Provide the (x, y) coordinate of the cell's center where the given text is located.  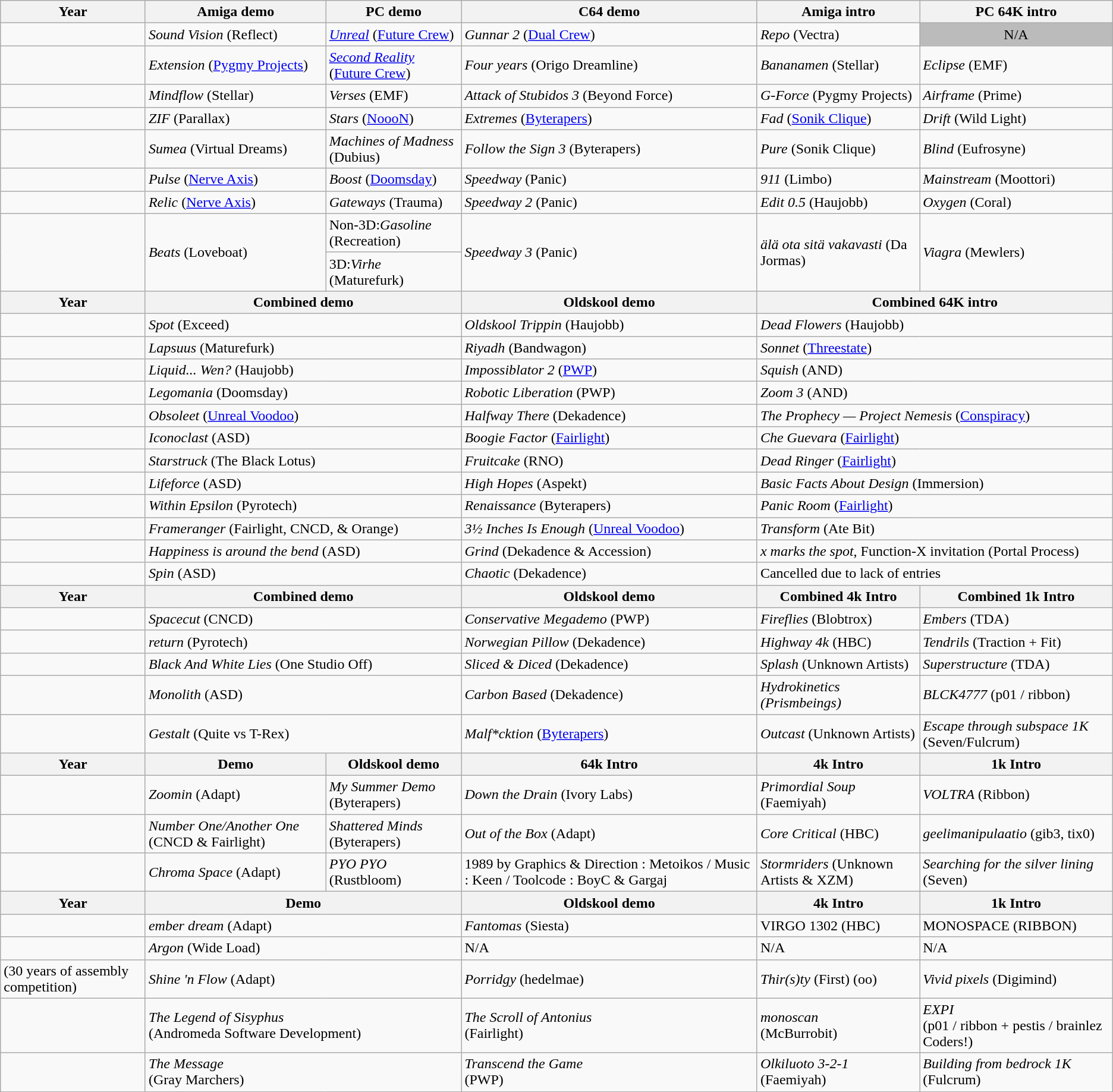
64k Intro (609, 764)
Beats (Loveboat) (235, 252)
Squish (AND) (935, 370)
Zoom 3 (AND) (935, 393)
Within Epsilon (Pyrotech) (303, 506)
Transcend the Game(PWP) (609, 1072)
Tendrils (Traction + Fit) (1016, 641)
VIRGO 1302 (HBC) (838, 926)
Spacecut (CNCD) (303, 619)
Sonnet (Threestate) (935, 348)
Highway 4k (HBC) (838, 641)
Lifeforce (ASD) (303, 483)
x marks the spot, Function-X invitation (Portal Process) (935, 551)
Shattered Minds (Byterapers) (394, 833)
Splash (Unknown Artists) (838, 664)
Bananamen (Stellar) (838, 65)
Primordial Soup (Faemiyah) (838, 795)
Follow the Sign 3 (Byterapers) (609, 149)
Monolith (ASD) (303, 694)
The Message(Gray Marchers) (303, 1072)
Dead Flowers (Haujobb) (935, 325)
Starstruck (The Black Lotus) (303, 461)
Blind (Eufrosyne) (1016, 149)
Verses (EMF) (394, 96)
Oldskool Trippin (Haujobb) (609, 325)
älä ota sitä vakavasti (Da Jormas) (838, 252)
Chroma Space (Adapt) (235, 873)
Extremes (Byterapers) (609, 118)
1989 by Graphics & Direction : Metoikos / Music : Keen / Toolcode : BoyC & Gargaj (609, 873)
Boost (Doomsday) (394, 180)
Riyadh (Bandwagon) (609, 348)
Stars (NoooN) (394, 118)
Edit 0.5 (Haujobb) (838, 202)
Escape through subspace 1K (Seven/Fulcrum) (1016, 734)
Down the Drain (Ivory Labs) (609, 795)
Searching for the silver lining (Seven) (1016, 873)
My Summer Demo (Byterapers) (394, 795)
Stormriders (Unknown Artists & XZM) (838, 873)
Renaissance (Byterapers) (609, 506)
Shine 'n Flow (Adapt) (303, 978)
Drift (Wild Light) (1016, 118)
The Legend of Sisyphus(Andromeda Software Development) (303, 1025)
Fruitcake (RNO) (609, 461)
ember dream (Adapt) (303, 926)
Amiga demo (235, 12)
Pure (Sonik Clique) (838, 149)
Boogie Factor (Fairlight) (609, 438)
Robotic Liberation (PWP) (609, 393)
ZIF (Parallax) (235, 118)
Halfway There (Dekadence) (609, 416)
G-Force (Pygmy Projects) (838, 96)
Spot (Exceed) (303, 325)
Fireflies (Blobtrox) (838, 619)
Speedway 3 (Panic) (609, 252)
Oxygen (Coral) (1016, 202)
Combined 1k Intro (1016, 596)
C64 demo (609, 12)
Impossiblator 2 (PWP) (609, 370)
Legomania (Doomsday) (303, 393)
Viagra (Mewlers) (1016, 252)
3D:Virhe (Maturefurk) (394, 271)
Core Critical (HBC) (838, 833)
(30 years of assembly competition) (73, 978)
Speedway 2 (Panic) (609, 202)
Hydrokinetics (Prismbeings) (838, 694)
Superstructure (TDA) (1016, 664)
Unreal (Future Crew) (394, 34)
Speedway (Panic) (609, 180)
Building from bedrock 1K(Fulcrum) (1016, 1072)
Four years (Origo Dreamline) (609, 65)
PYO PYO (Rustbloom) (394, 873)
The Scroll of Antonius(Fairlight) (609, 1025)
Happiness is around the bend (ASD) (303, 551)
Eclipse (EMF) (1016, 65)
Vivid pixels (Digimind) (1016, 978)
Outcast (Unknown Artists) (838, 734)
Che Guevara (Fairlight) (935, 438)
Mindflow (Stellar) (235, 96)
Repo (Vectra) (838, 34)
Attack of Stubidos 3 (Beyond Force) (609, 96)
Norwegian Pillow (Dekadence) (609, 641)
Number One/Another One (CNCD & Fairlight) (235, 833)
Gestalt (Quite vs T-Rex) (303, 734)
Dead Ringer (Fairlight) (935, 461)
MONOSPACE (RIBBON) (1016, 926)
The Prophecy — Project Nemesis (Conspiracy) (935, 416)
Conservative Megademo (PWP) (609, 619)
Combined 4k Intro (838, 596)
EXPI(p01 / ribbon + pestis / brainlez Coders!) (1016, 1025)
Embers (TDA) (1016, 619)
Zoomin (Adapt) (235, 795)
Malf*cktion (Byterapers) (609, 734)
Fad (Sonik Clique) (838, 118)
Combined 64K intro (935, 302)
Sound Vision (Reflect) (235, 34)
geelimanipulaatio (gib3, tix0) (1016, 833)
Panic Room (Fairlight) (935, 506)
High Hopes (Aspekt) (609, 483)
Porridgy (hedelmae) (609, 978)
Amiga intro (838, 12)
Gateways (Trauma) (394, 202)
Extension (Pygmy Projects) (235, 65)
Argon (Wide Load) (303, 948)
Sumea (Virtual Dreams) (235, 149)
Obsoleet (Unreal Voodoo) (303, 416)
Sliced & Diced (Dekadence) (609, 664)
Second Reality (Future Crew) (394, 65)
Non-3D:Gasoline (Recreation) (394, 233)
Basic Facts About Design (Immersion) (935, 483)
Out of the Box (Adapt) (609, 833)
3½ Inches Is Enough (Unreal Voodoo) (609, 528)
911 (Limbo) (838, 180)
Liquid... Wen? (Haujobb) (303, 370)
Fantomas (Siesta) (609, 926)
Spin (ASD) (303, 574)
Relic (Nerve Axis) (235, 202)
Airframe (Prime) (1016, 96)
Gunnar 2 (Dual Crew) (609, 34)
Chaotic (Dekadence) (609, 574)
Machines of Madness (Dubius) (394, 149)
return (Pyrotech) (303, 641)
Transform (Ate Bit) (935, 528)
BLCK4777 (p01 / ribbon) (1016, 694)
monoscan(McBurrobit) (838, 1025)
Cancelled due to lack of entries (935, 574)
PC demo (394, 12)
Grind (Dekadence & Accession) (609, 551)
Lapsuus (Maturefurk) (303, 348)
VOLTRA (Ribbon) (1016, 795)
Olkiluoto 3-2-1(Faemiyah) (838, 1072)
Carbon Based (Dekadence) (609, 694)
Black And White Lies (One Studio Off) (303, 664)
Thir(s)ty (First) (oo) (838, 978)
Mainstream (Moottori) (1016, 180)
Frameranger (Fairlight, CNCD, & Orange) (303, 528)
Pulse (Nerve Axis) (235, 180)
Iconoclast (ASD) (303, 438)
PC 64K intro (1016, 12)
